Extract the [x, y] coordinate from the center of the cell holding the provided text.  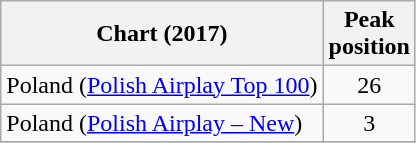
Peakposition [369, 34]
Poland (Polish Airplay – New) [162, 123]
Poland (Polish Airplay Top 100) [162, 85]
Chart (2017) [162, 34]
26 [369, 85]
3 [369, 123]
